From the cell containing the given text, extract its center point as [x, y] coordinate. 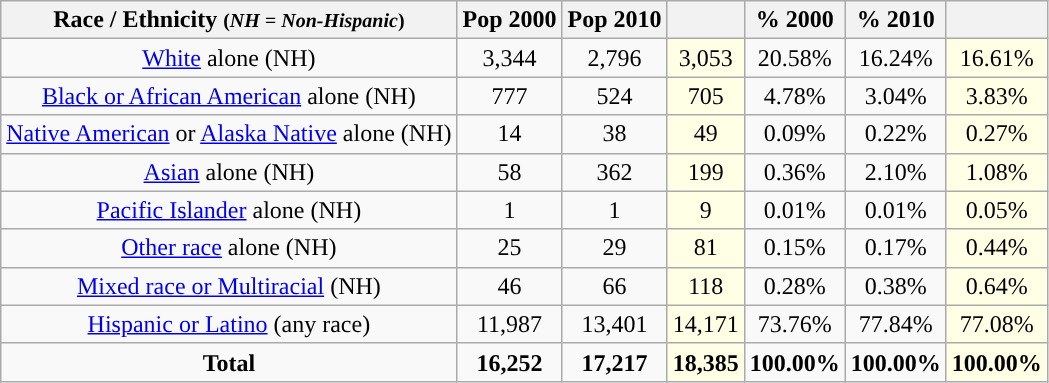
Race / Ethnicity (NH = Non-Hispanic) [229, 20]
13,401 [614, 324]
199 [706, 172]
20.58% [794, 58]
16.61% [996, 58]
14,171 [706, 324]
0.05% [996, 210]
49 [706, 134]
18,385 [706, 362]
46 [510, 286]
38 [614, 134]
% 2000 [794, 20]
362 [614, 172]
3.83% [996, 96]
Pop 2010 [614, 20]
524 [614, 96]
0.44% [996, 248]
0.09% [794, 134]
0.64% [996, 286]
73.76% [794, 324]
3,053 [706, 58]
0.27% [996, 134]
Native American or Alaska Native alone (NH) [229, 134]
77.08% [996, 324]
25 [510, 248]
66 [614, 286]
0.15% [794, 248]
14 [510, 134]
Mixed race or Multiracial (NH) [229, 286]
81 [706, 248]
3.04% [896, 96]
3,344 [510, 58]
77.84% [896, 324]
9 [706, 210]
0.22% [896, 134]
16,252 [510, 362]
2.10% [896, 172]
58 [510, 172]
% 2010 [896, 20]
705 [706, 96]
29 [614, 248]
11,987 [510, 324]
17,217 [614, 362]
777 [510, 96]
0.38% [896, 286]
0.28% [794, 286]
4.78% [794, 96]
Pacific Islander alone (NH) [229, 210]
118 [706, 286]
2,796 [614, 58]
0.17% [896, 248]
0.36% [794, 172]
1.08% [996, 172]
White alone (NH) [229, 58]
Other race alone (NH) [229, 248]
Black or African American alone (NH) [229, 96]
Total [229, 362]
Asian alone (NH) [229, 172]
16.24% [896, 58]
Hispanic or Latino (any race) [229, 324]
Pop 2000 [510, 20]
